Detect which cell encompasses the target text, then output its (X, Y) center coordinate. 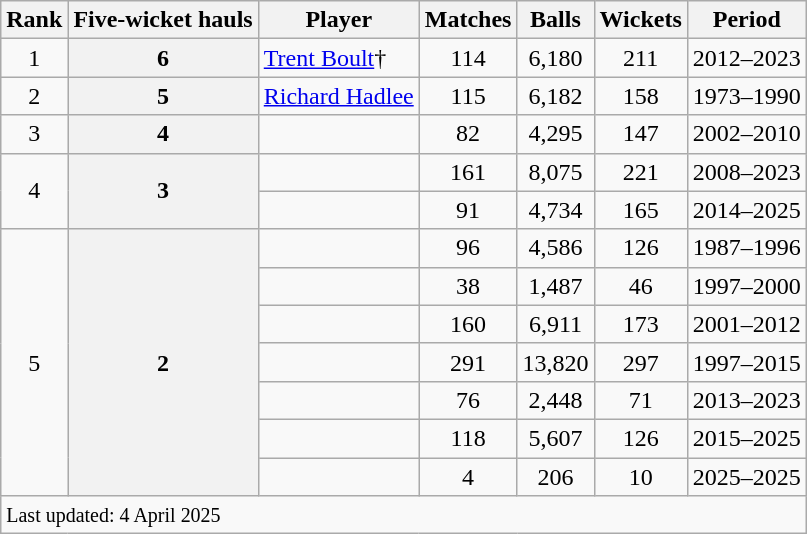
158 (640, 96)
2001–2012 (746, 324)
Wickets (640, 20)
114 (468, 58)
Five-wicket hauls (163, 20)
2025–2025 (746, 477)
165 (640, 210)
2,448 (556, 400)
Trent Boult† (338, 58)
82 (468, 134)
8,075 (556, 172)
1 (34, 58)
76 (468, 400)
10 (640, 477)
71 (640, 400)
1997–2000 (746, 286)
291 (468, 362)
2008–2023 (746, 172)
46 (640, 286)
6,180 (556, 58)
38 (468, 286)
Player (338, 20)
4,586 (556, 248)
96 (468, 248)
5,607 (556, 438)
91 (468, 210)
147 (640, 134)
2013–2023 (746, 400)
6,911 (556, 324)
2012–2023 (746, 58)
2015–2025 (746, 438)
Last updated: 4 April 2025 (404, 515)
211 (640, 58)
4,295 (556, 134)
1,487 (556, 286)
Balls (556, 20)
206 (556, 477)
118 (468, 438)
6 (163, 58)
Rank (34, 20)
1987–1996 (746, 248)
Period (746, 20)
221 (640, 172)
2014–2025 (746, 210)
161 (468, 172)
297 (640, 362)
2002–2010 (746, 134)
173 (640, 324)
Matches (468, 20)
13,820 (556, 362)
6,182 (556, 96)
1997–2015 (746, 362)
Richard Hadlee (338, 96)
115 (468, 96)
160 (468, 324)
1973–1990 (746, 96)
4,734 (556, 210)
